Output the [X, Y] coordinate of the center of the cell containing the given text.  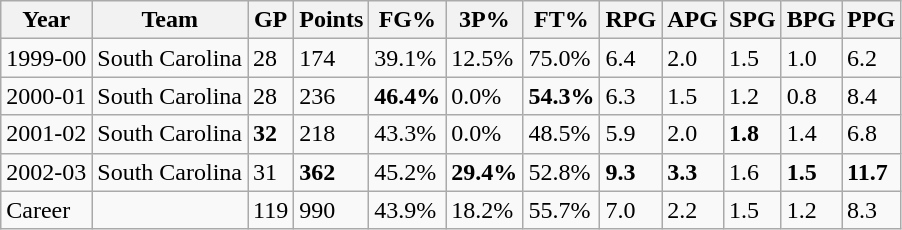
990 [332, 210]
FT% [562, 20]
39.1% [408, 58]
11.7 [872, 172]
18.2% [484, 210]
0.8 [811, 96]
236 [332, 96]
1.8 [752, 134]
119 [271, 210]
12.5% [484, 58]
55.7% [562, 210]
5.9 [631, 134]
Points [332, 20]
46.4% [408, 96]
43.9% [408, 210]
2001-02 [46, 134]
362 [332, 172]
BPG [811, 20]
3P% [484, 20]
1.0 [811, 58]
RPG [631, 20]
75.0% [562, 58]
31 [271, 172]
1.6 [752, 172]
174 [332, 58]
7.0 [631, 210]
54.3% [562, 96]
9.3 [631, 172]
PPG [872, 20]
2000-01 [46, 96]
SPG [752, 20]
8.4 [872, 96]
6.4 [631, 58]
218 [332, 134]
2002-03 [46, 172]
APG [693, 20]
6.3 [631, 96]
Career [46, 210]
32 [271, 134]
1999-00 [46, 58]
3.3 [693, 172]
1.4 [811, 134]
2.2 [693, 210]
48.5% [562, 134]
FG% [408, 20]
29.4% [484, 172]
Team [170, 20]
8.3 [872, 210]
6.8 [872, 134]
Year [46, 20]
45.2% [408, 172]
6.2 [872, 58]
43.3% [408, 134]
GP [271, 20]
52.8% [562, 172]
